Search for the cell housing the specified text and yield its (x, y) center coordinate. 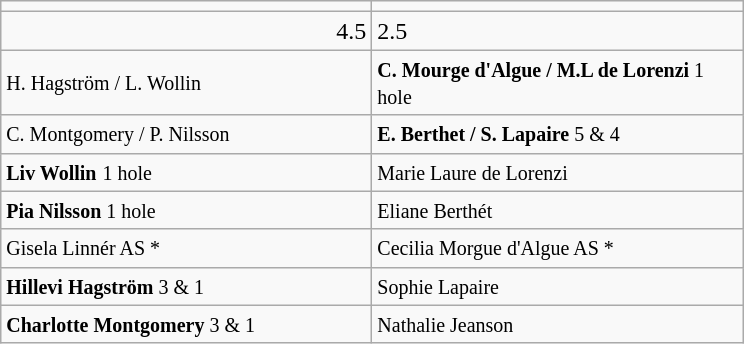
Sophie Lapaire (558, 286)
Pia Nilsson 1 hole (186, 210)
C. Montgomery / P. Nilsson (186, 134)
Gisela Linnér AS * (186, 248)
Marie Laure de Lorenzi (558, 172)
H. Hagström / L. Wollin (186, 82)
Cecilia Morgue d'Algue AS * (558, 248)
Nathalie Jeanson (558, 324)
E. Berthet / S. Lapaire 5 & 4 (558, 134)
4.5 (186, 31)
Eliane Berthét (558, 210)
Charlotte Montgomery 3 & 1 (186, 324)
C. Mourge d'Algue / M.L de Lorenzi 1 hole (558, 82)
Liv Wollin 1 hole (186, 172)
2.5 (558, 31)
Hillevi Hagström 3 & 1 (186, 286)
